Scan for the cell matching the given text and deliver its [X, Y] coordinate at center. 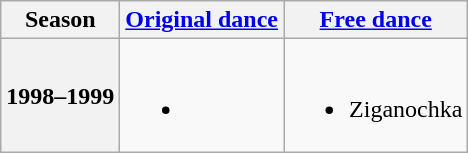
Ziganochka [376, 96]
1998–1999 [60, 96]
Season [60, 20]
Free dance [376, 20]
Original dance [202, 20]
